Locate the cell with the specified text and output its (X, Y) center coordinate. 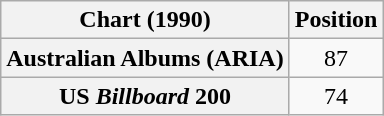
Australian Albums (ARIA) (145, 58)
Chart (1990) (145, 20)
87 (336, 58)
US Billboard 200 (145, 96)
Position (336, 20)
74 (336, 96)
